Output the (x, y) coordinate of the center of the cell containing the given text.  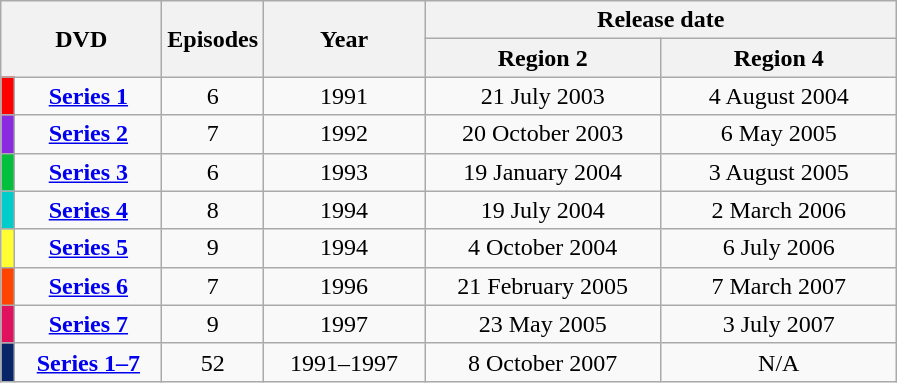
1993 (344, 172)
Series 1 (88, 96)
Series 7 (88, 324)
6 July 2006 (779, 248)
1992 (344, 134)
52 (213, 362)
7 March 2007 (779, 286)
Series 3 (88, 172)
20 October 2003 (543, 134)
3 July 2007 (779, 324)
6 May 2005 (779, 134)
Episodes (213, 39)
1997 (344, 324)
DVD (82, 39)
3 August 2005 (779, 172)
Series 5 (88, 248)
Series 4 (88, 210)
21 February 2005 (543, 286)
Release date (661, 20)
N/A (779, 362)
19 July 2004 (543, 210)
8 October 2007 (543, 362)
1991–1997 (344, 362)
Series 6 (88, 286)
4 October 2004 (543, 248)
2 March 2006 (779, 210)
1996 (344, 286)
8 (213, 210)
21 July 2003 (543, 96)
1991 (344, 96)
19 January 2004 (543, 172)
Region 4 (779, 58)
Series 1–7 (88, 362)
Series 2 (88, 134)
4 August 2004 (779, 96)
Year (344, 39)
Region 2 (543, 58)
23 May 2005 (543, 324)
